Scan for the cell matching the given text and deliver its [X, Y] coordinate at center. 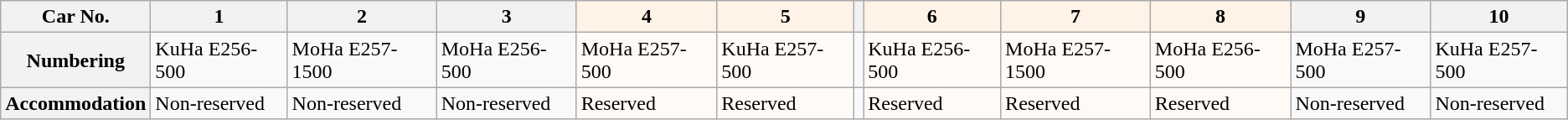
1 [219, 17]
7 [1075, 17]
6 [932, 17]
Car No. [75, 17]
10 [1499, 17]
5 [786, 17]
9 [1360, 17]
4 [647, 17]
8 [1220, 17]
2 [362, 17]
Accommodation [75, 103]
Numbering [75, 60]
3 [506, 17]
